Return the [x, y] coordinate for the center point of the cell that contains the specified text.  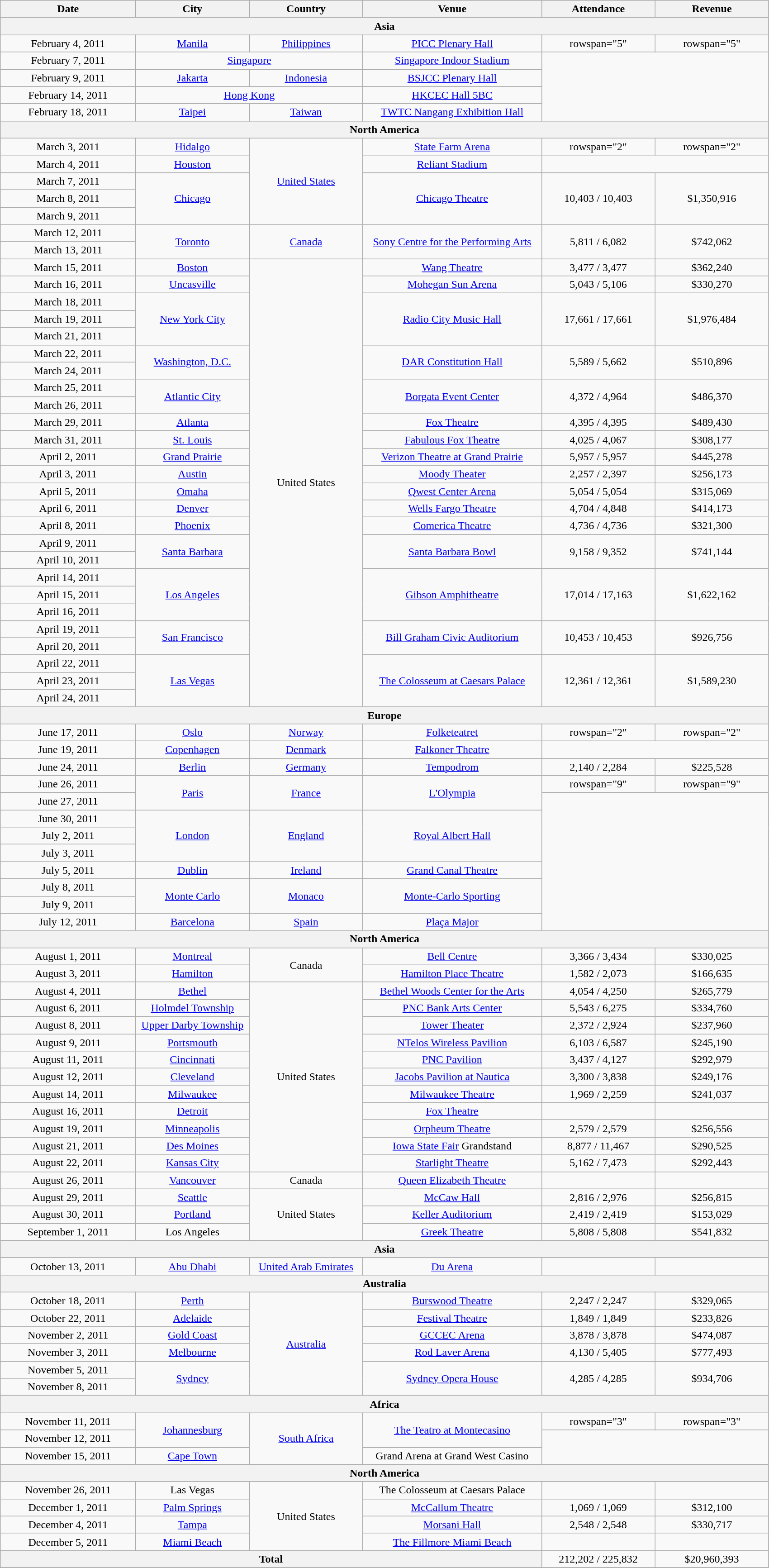
1,849 / 1,849 [598, 1318]
April 19, 2011 [68, 629]
February 9, 2011 [68, 78]
Palm Springs [193, 1507]
8,877 / 11,467 [598, 1146]
Manila [193, 43]
$290,525 [712, 1146]
England [306, 836]
February 4, 2011 [68, 43]
Africa [384, 1404]
Paris [193, 793]
April 10, 2011 [68, 560]
Berlin [193, 767]
April 5, 2011 [68, 491]
March 29, 2011 [68, 422]
August 1, 2011 [68, 956]
March 26, 2011 [68, 405]
Jacobs Pavilion at Nautica [452, 1077]
4,704 / 4,848 [598, 509]
March 12, 2011 [68, 233]
March 16, 2011 [68, 285]
3,300 / 3,838 [598, 1077]
2,257 / 2,397 [598, 474]
$445,278 [712, 457]
Bethel Woods Center for the Arts [452, 991]
April 15, 2011 [68, 595]
Folketeatret [452, 732]
$362,240 [712, 267]
$414,173 [712, 509]
Hamilton Place Theatre [452, 973]
Omaha [193, 491]
July 8, 2011 [68, 887]
$241,037 [712, 1094]
HKCEC Hall 5BC [452, 95]
Johannesburg [193, 1430]
Indonesia [306, 78]
October 22, 2011 [68, 1318]
August 29, 2011 [68, 1197]
Portland [193, 1215]
McCallum Theatre [452, 1507]
Taiwan [306, 112]
Austin [193, 474]
Bell Centre [452, 956]
10,403 / 10,403 [598, 198]
Perth [193, 1301]
Wells Fargo Theatre [452, 509]
NTelos Wireless Pavilion [452, 1042]
France [306, 793]
July 5, 2011 [68, 870]
$330,717 [712, 1525]
Gold Coast [193, 1335]
August 3, 2011 [68, 973]
July 3, 2011 [68, 853]
April 24, 2011 [68, 698]
Milwaukee Theatre [452, 1094]
July 9, 2011 [68, 905]
Cleveland [193, 1077]
Hamilton [193, 973]
Monte-Carlo Sporting [452, 896]
5,808 / 5,808 [598, 1232]
L'Olympia [452, 793]
November 11, 2011 [68, 1421]
Barcelona [193, 922]
Philippines [306, 43]
Attendance [598, 9]
June 26, 2011 [68, 784]
BSJCC Plenary Hall [452, 78]
Comerica Theatre [452, 526]
Vancouver [193, 1180]
Kansas City [193, 1163]
Greek Theatre [452, 1232]
Du Arena [452, 1266]
Tempodrom [452, 767]
3,477 / 3,477 [598, 267]
4,025 / 4,067 [598, 439]
$1,589,230 [712, 681]
10,453 / 10,453 [598, 638]
$330,025 [712, 956]
San Francisco [193, 638]
Bill Graham Civic Auditorium [452, 638]
$742,062 [712, 242]
Bethel [193, 991]
Fabulous Fox Theatre [452, 439]
Hong Kong [249, 95]
Keller Auditorium [452, 1215]
Spain [306, 922]
Singapore [249, 61]
Moody Theater [452, 474]
March 7, 2011 [68, 181]
Montreal [193, 956]
June 27, 2011 [68, 801]
April 8, 2011 [68, 526]
$308,177 [712, 439]
2,816 / 2,976 [598, 1197]
Sony Centre for the Performing Arts [452, 242]
Revenue [712, 9]
GCCEC Arena [452, 1335]
PNC Pavilion [452, 1060]
$934,706 [712, 1378]
March 21, 2011 [68, 336]
Toronto [193, 242]
London [193, 836]
City [193, 9]
August 9, 2011 [68, 1042]
Burswood Theatre [452, 1301]
Adelaide [193, 1318]
March 8, 2011 [68, 198]
August 16, 2011 [68, 1111]
$312,100 [712, 1507]
Sydney [193, 1378]
Cincinnati [193, 1060]
$20,960,393 [712, 1559]
August 12, 2011 [68, 1077]
$329,065 [712, 1301]
1,582 / 2,073 [598, 973]
$265,779 [712, 991]
Denmark [306, 749]
August 4, 2011 [68, 991]
PNC Bank Arts Center [452, 1008]
April 2, 2011 [68, 457]
Grand Canal Theatre [452, 870]
Date [68, 9]
2,548 / 2,548 [598, 1525]
October 13, 2011 [68, 1266]
August 6, 2011 [68, 1008]
Ireland [306, 870]
PICC Plenary Hall [452, 43]
June 24, 2011 [68, 767]
September 1, 2011 [68, 1232]
Hidalgo [193, 147]
17,661 / 17,661 [598, 319]
June 19, 2011 [68, 749]
Detroit [193, 1111]
March 22, 2011 [68, 353]
$233,826 [712, 1318]
April 20, 2011 [68, 646]
Morsani Hall [452, 1525]
Rod Laver Arena [452, 1353]
$315,069 [712, 491]
Tower Theater [452, 1025]
March 18, 2011 [68, 302]
August 22, 2011 [68, 1163]
February 18, 2011 [68, 112]
Seattle [193, 1197]
The Teatro at Montecasino [452, 1430]
$245,190 [712, 1042]
Europe [384, 715]
New York City [193, 319]
Starlight Theatre [452, 1163]
Mohegan Sun Arena [452, 285]
July 12, 2011 [68, 922]
July 2, 2011 [68, 836]
1,969 / 2,259 [598, 1094]
Singapore Indoor Stadium [452, 61]
$256,815 [712, 1197]
March 24, 2011 [68, 371]
December 5, 2011 [68, 1542]
$741,144 [712, 552]
November 26, 2011 [68, 1490]
June 17, 2011 [68, 732]
August 19, 2011 [68, 1129]
March 3, 2011 [68, 147]
Atlantic City [193, 396]
2,247 / 2,247 [598, 1301]
$330,270 [712, 285]
$486,370 [712, 396]
Falkoner Theatre [452, 749]
Houston [193, 164]
Abu Dhabi [193, 1266]
2,140 / 2,284 [598, 767]
$926,756 [712, 638]
November 15, 2011 [68, 1456]
Santa Barbara Bowl [452, 552]
February 7, 2011 [68, 61]
Monaco [306, 896]
5,543 / 6,275 [598, 1008]
April 14, 2011 [68, 577]
April 23, 2011 [68, 681]
Milwaukee [193, 1094]
Plaça Major [452, 922]
Des Moines [193, 1146]
Washington, D.C. [193, 362]
November 5, 2011 [68, 1370]
212,202 / 225,832 [598, 1559]
$256,173 [712, 474]
Total [271, 1559]
3,366 / 3,434 [598, 956]
Dublin [193, 870]
17,014 / 17,163 [598, 595]
Wang Theatre [452, 267]
Oslo [193, 732]
March 19, 2011 [68, 319]
5,811 / 6,082 [598, 242]
Phoenix [193, 526]
March 13, 2011 [68, 250]
$292,979 [712, 1060]
$334,760 [712, 1008]
March 31, 2011 [68, 439]
Taipei [193, 112]
TWTC Nangang Exhibition Hall [452, 112]
August 21, 2011 [68, 1146]
12,361 / 12,361 [598, 681]
5,054 / 5,054 [598, 491]
2,372 / 2,924 [598, 1025]
March 4, 2011 [68, 164]
March 25, 2011 [68, 388]
Denver [193, 509]
Uncasville [193, 285]
Verizon Theatre at Grand Prairie [452, 457]
$166,635 [712, 973]
October 18, 2011 [68, 1301]
Royal Albert Hall [452, 836]
6,103 / 6,587 [598, 1042]
4,395 / 4,395 [598, 422]
$510,896 [712, 362]
February 14, 2011 [68, 95]
Venue [452, 9]
Jakarta [193, 78]
April 3, 2011 [68, 474]
August 14, 2011 [68, 1094]
2,579 / 2,579 [598, 1129]
McCaw Hall [452, 1197]
March 15, 2011 [68, 267]
Monte Carlo [193, 896]
Radio City Music Hall [452, 319]
Atlanta [193, 422]
St. Louis [193, 439]
$321,300 [712, 526]
1,069 / 1,069 [598, 1507]
Chicago [193, 198]
$777,493 [712, 1353]
Orpheum Theatre [452, 1129]
Melbourne [193, 1353]
$1,622,162 [712, 595]
Grand Prairie [193, 457]
4,054 / 4,250 [598, 991]
9,158 / 9,352 [598, 552]
The Fillmore Miami Beach [452, 1542]
United Arab Emirates [306, 1266]
Queen Elizabeth Theatre [452, 1180]
Boston [193, 267]
Upper Darby Township [193, 1025]
Norway [306, 732]
4,130 / 5,405 [598, 1353]
$541,832 [712, 1232]
August 30, 2011 [68, 1215]
Reliant Stadium [452, 164]
DAR Constitution Hall [452, 362]
4,285 / 4,285 [598, 1378]
$292,443 [712, 1163]
November 12, 2011 [68, 1439]
December 1, 2011 [68, 1507]
Tampa [193, 1525]
4,736 / 4,736 [598, 526]
$1,976,484 [712, 319]
$474,087 [712, 1335]
5,957 / 5,957 [598, 457]
Minneapolis [193, 1129]
Qwest Center Arena [452, 491]
2,419 / 2,419 [598, 1215]
August 26, 2011 [68, 1180]
April 16, 2011 [68, 612]
Copenhagen [193, 749]
$153,029 [712, 1215]
State Farm Arena [452, 147]
Germany [306, 767]
$256,556 [712, 1129]
April 9, 2011 [68, 543]
4,372 / 4,964 [598, 396]
3,878 / 3,878 [598, 1335]
November 2, 2011 [68, 1335]
April 22, 2011 [68, 663]
Iowa State Fair Grandstand [452, 1146]
April 6, 2011 [68, 509]
5,162 / 7,473 [598, 1163]
June 30, 2011 [68, 819]
August 11, 2011 [68, 1060]
Country [306, 9]
$237,960 [712, 1025]
$489,430 [712, 422]
November 8, 2011 [68, 1387]
5,589 / 5,662 [598, 362]
Grand Arena at Grand West Casino [452, 1456]
Gibson Amphitheatre [452, 595]
South Africa [306, 1439]
Portsmouth [193, 1042]
March 9, 2011 [68, 216]
December 4, 2011 [68, 1525]
$249,176 [712, 1077]
Festival Theatre [452, 1318]
$1,350,916 [712, 198]
Sydney Opera House [452, 1378]
August 8, 2011 [68, 1025]
3,437 / 4,127 [598, 1060]
Holmdel Township [193, 1008]
Cape Town [193, 1456]
5,043 / 5,106 [598, 285]
November 3, 2011 [68, 1353]
Santa Barbara [193, 552]
Miami Beach [193, 1542]
Chicago Theatre [452, 198]
$225,528 [712, 767]
Borgata Event Center [452, 396]
